Output the (X, Y) coordinate of the center of the cell containing the given text.  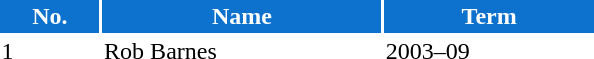
Term (489, 16)
No. (50, 16)
Name (242, 16)
